Find where the given text appears and provide that cell's center as [X, Y] coordinate. 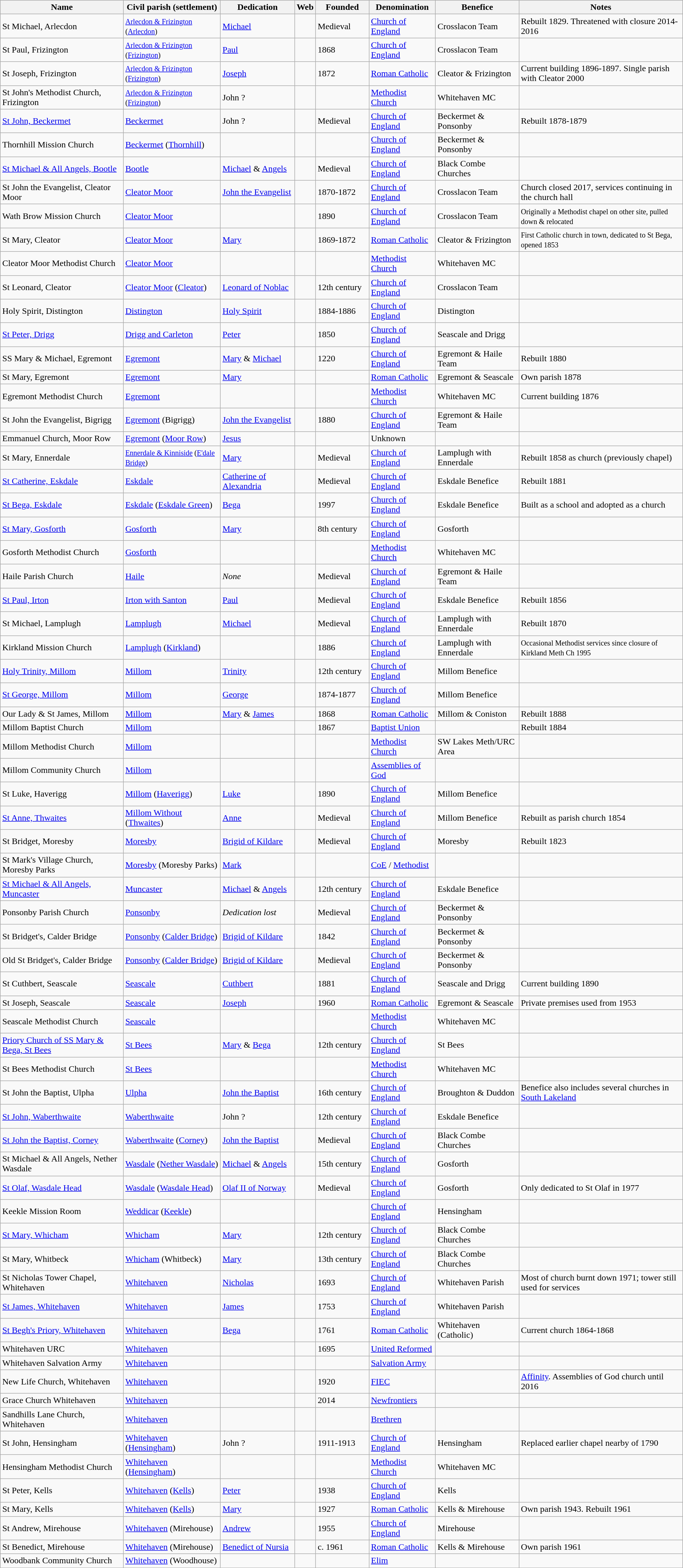
1874-1877 [342, 695]
1927 [342, 1509]
Current building 1890 [601, 984]
Haile Parish Church [62, 576]
St Catherine, Eskdale [62, 481]
St John the Baptist, Ulpha [62, 1093]
Millom Community Church [62, 770]
Thornhill Mission Church [62, 145]
St Mary, Cleator [62, 239]
Whitehaven URC [62, 1349]
Ennerdale & Kinniside (E'dale Bridge) [172, 458]
Assemblies of God [402, 770]
1842 [342, 936]
1886 [342, 647]
St Bridget, Moresby [62, 841]
Wath Brow Mission Church [62, 216]
Rebuilt 1829. Threatened with closure 2014-2016 [601, 26]
St John the Evangelist, Cleator Moor [62, 192]
2014 [342, 1401]
Millom Without (Thwaites) [172, 817]
Rebuilt 1884 [601, 728]
Irton with Santon [172, 600]
Cuthbert [258, 984]
Jesus [258, 439]
Rebuilt 1888 [601, 714]
Elim [402, 1561]
1911-1913 [342, 1443]
1753 [342, 1306]
St Olaf, Wasdale Head [62, 1187]
Denomination [402, 7]
St Mary, Ennerdale [62, 458]
Mary & Bega [258, 1045]
Beckermet (Thornhill) [172, 145]
CoE / Methodist [402, 865]
St Cuthbert, Seascale [62, 984]
Egremont (Bigrigg) [172, 420]
Kells [477, 1490]
Wasdale (Wasdale Head) [172, 1187]
Mary & Michael [258, 358]
Seascale Methodist Church [62, 1022]
St John the Evangelist, Bigrigg [62, 420]
15th century [342, 1164]
St Mary, Gosforth [62, 528]
1220 [342, 358]
St Benedict, Mirehouse [62, 1547]
Kirkland Mission Church [62, 647]
1850 [342, 335]
Wasdale (Nether Wasdale) [172, 1164]
1869-1872 [342, 239]
1872 [342, 74]
St Paul, Frizington [62, 50]
Rebuilt 1823 [601, 841]
St James, Whitehaven [62, 1306]
Arlecdon & Frizington (Arlecdon) [172, 26]
Trinity [258, 671]
SW Lakes Meth/URC Area [477, 747]
Sandhills Lane Church, Whitehaven [62, 1419]
Whicham (Whitbeck) [172, 1259]
St Mary, Egremont [62, 377]
St Michael & All Angels, Bootle [62, 169]
Cleator Moor Methodist Church [62, 263]
1938 [342, 1490]
St Bridget's, Calder Bridge [62, 936]
Current building 1896-1897. Single parish with Cleator 2000 [601, 74]
Name [62, 7]
1880 [342, 420]
Andrew [258, 1528]
Luke [258, 794]
St John, Waberthwaite [62, 1117]
Founded [342, 7]
St Joseph, Frizington [62, 74]
Holy Spirit [258, 311]
St John, Beckermet [62, 121]
Rebuilt 1870 [601, 623]
Drigg and Carleton [172, 335]
Replaced earlier chapel nearby of 1790 [601, 1443]
Notes [601, 7]
1920 [342, 1382]
Newfrontiers [402, 1401]
Moresby (Moresby Parks) [172, 865]
James [258, 1306]
St Bees Methodist Church [62, 1069]
Millom & Coniston [477, 714]
Catherine of Alexandria [258, 481]
Salvation Army [402, 1363]
1997 [342, 505]
Rebuilt 1856 [601, 600]
Mary & James [258, 714]
None [258, 576]
Rebuilt 1878-1879 [601, 121]
St Michael & All Angels, Muncaster [62, 889]
Hensingham Methodist Church [62, 1467]
Whitehaven (Woodhouse) [172, 1561]
St John's Methodist Church, Frizington [62, 97]
1761 [342, 1330]
Most of church burnt down 1971; tower still used for services [601, 1282]
Ponsonby [172, 912]
Rebuilt 1881 [601, 481]
Built as a school and adopted as a church [601, 505]
St Nicholas Tower Chapel, Whitehaven [62, 1282]
Rebuilt 1858 as church (previously chapel) [601, 458]
Eskdale (Eskdale Green) [172, 505]
Mirehouse [477, 1528]
First Catholic church in town, dedicated to St Bega, opened 1853 [601, 239]
Whicham [172, 1235]
Civil parish (settlement) [172, 7]
St Paul, Irton [62, 600]
1881 [342, 984]
St Michael, Lamplugh [62, 623]
Anne [258, 817]
Church closed 2017, services continuing in the church hall [601, 192]
Rebuilt 1880 [601, 358]
St Joseph, Seascale [62, 1002]
St Peter, Drigg [62, 335]
St Mary, Whicham [62, 1235]
16th century [342, 1093]
St Andrew, Mirehouse [62, 1528]
St Mary, Kells [62, 1509]
Originally a Methodist chapel on other site, pulled down & relocated [601, 216]
Nicholas [258, 1282]
Own parish 1961 [601, 1547]
Cleator Moor (Cleator) [172, 287]
Emmanuel Church, Moor Row [62, 439]
Leonard of Noblac [258, 287]
St George, Millom [62, 695]
c. 1961 [342, 1547]
Beckermet [172, 121]
Occasional Methodist services since closure of Kirkland Meth Ch 1995 [601, 647]
St Leonard, Cleator [62, 287]
1693 [342, 1282]
1867 [342, 728]
Grace Church Whitehaven [62, 1401]
Millom (Haverigg) [172, 794]
Mark [258, 865]
St Anne, Thwaites [62, 817]
Lamplugh (Kirkland) [172, 647]
Waberthwaite [172, 1117]
1955 [342, 1528]
Benedict of Nursia [258, 1547]
St Begh's Priory, Whitehaven [62, 1330]
United Reformed [402, 1349]
Dedication lost [258, 912]
Brethren [402, 1419]
13th century [342, 1259]
Current building 1876 [601, 396]
Own parish 1943. Rebuilt 1961 [601, 1509]
Broughton & Duddon [477, 1093]
Gosforth Methodist Church [62, 552]
Keekle Mission Room [62, 1211]
Bootle [172, 169]
Web [305, 7]
Old St Bridget's, Calder Bridge [62, 960]
St John the Baptist, Corney [62, 1140]
Our Lady & St James, Millom [62, 714]
1884-1886 [342, 311]
1870-1872 [342, 192]
Ulpha [172, 1093]
Muncaster [172, 889]
St Peter, Kells [62, 1490]
St Luke, Haverigg [62, 794]
Waberthwaite (Corney) [172, 1140]
Millom Methodist Church [62, 747]
Benefice also includes several churches in South Lakeland [601, 1093]
Holy Trinity, Millom [62, 671]
Current church 1864-1868 [601, 1330]
Weddicar (Keekle) [172, 1211]
George [258, 695]
Baptist Union [402, 728]
Unknown [402, 439]
St Mark's Village Church, Moresby Parks [62, 865]
Holy Spirit, Distington [62, 311]
St John, Hensingham [62, 1443]
Rebuilt as parish church 1854 [601, 817]
Olaf II of Norway [258, 1187]
8th century [342, 528]
SS Mary & Michael, Egremont [62, 358]
Own parish 1878 [601, 377]
St Michael & All Angels, Nether Wasdale [62, 1164]
Haile [172, 576]
Egremont (Moor Row) [172, 439]
FIEC [402, 1382]
1960 [342, 1002]
Ponsonby Parish Church [62, 912]
1695 [342, 1349]
Whitehaven (Catholic) [477, 1330]
Benefice [477, 7]
Affinity. Assemblies of God church until 2016 [601, 1382]
Millom Baptist Church [62, 728]
Only dedicated to St Olaf in 1977 [601, 1187]
Dedication [258, 7]
St Mary, Whitbeck [62, 1259]
Priory Church of SS Mary & Bega, St Bees [62, 1045]
Eskdale [172, 481]
St Michael, Arlecdon [62, 26]
Whitehaven Salvation Army [62, 1363]
Woodbank Community Church [62, 1561]
Lamplugh [172, 623]
Private premises used from 1953 [601, 1002]
St Bega, Eskdale [62, 505]
New Life Church, Whitehaven [62, 1382]
Egremont Methodist Church [62, 396]
